Determine the [X, Y] coordinate at the center of the cell enclosing the given text.  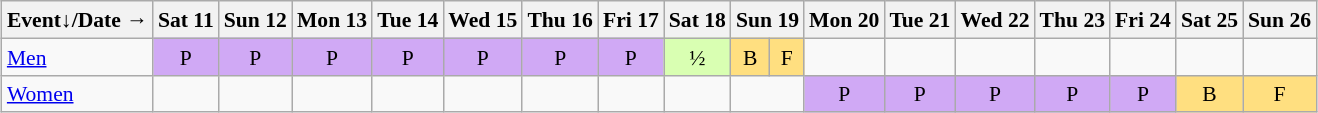
Sun 12 [256, 20]
Thu 16 [560, 20]
Sun 26 [1280, 20]
Wed 15 [482, 20]
Thu 23 [1073, 20]
Sat 11 [186, 20]
Tue 14 [408, 20]
Sat 25 [1210, 20]
Mon 13 [332, 20]
Women [78, 94]
Fri 24 [1143, 20]
Event↓/Date → [78, 20]
Fri 17 [631, 20]
Men [78, 56]
Sat 18 [698, 20]
½ [698, 56]
Tue 21 [920, 20]
Sun 19 [768, 20]
Wed 22 [994, 20]
Mon 20 [844, 20]
